Scan for the cell matching the given text and deliver its [X, Y] coordinate at center. 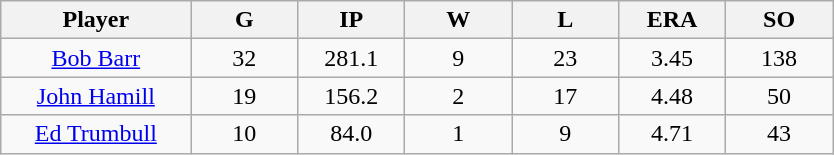
17 [566, 96]
W [458, 20]
ERA [672, 20]
SO [780, 20]
Player [96, 20]
3.45 [672, 58]
32 [244, 58]
10 [244, 134]
156.2 [352, 96]
John Hamill [96, 96]
50 [780, 96]
23 [566, 58]
IP [352, 20]
19 [244, 96]
281.1 [352, 58]
Ed Trumbull [96, 134]
1 [458, 134]
84.0 [352, 134]
G [244, 20]
Bob Barr [96, 58]
4.48 [672, 96]
43 [780, 134]
4.71 [672, 134]
2 [458, 96]
138 [780, 58]
L [566, 20]
